Find where the given text appears and provide that cell's center as (x, y) coordinate. 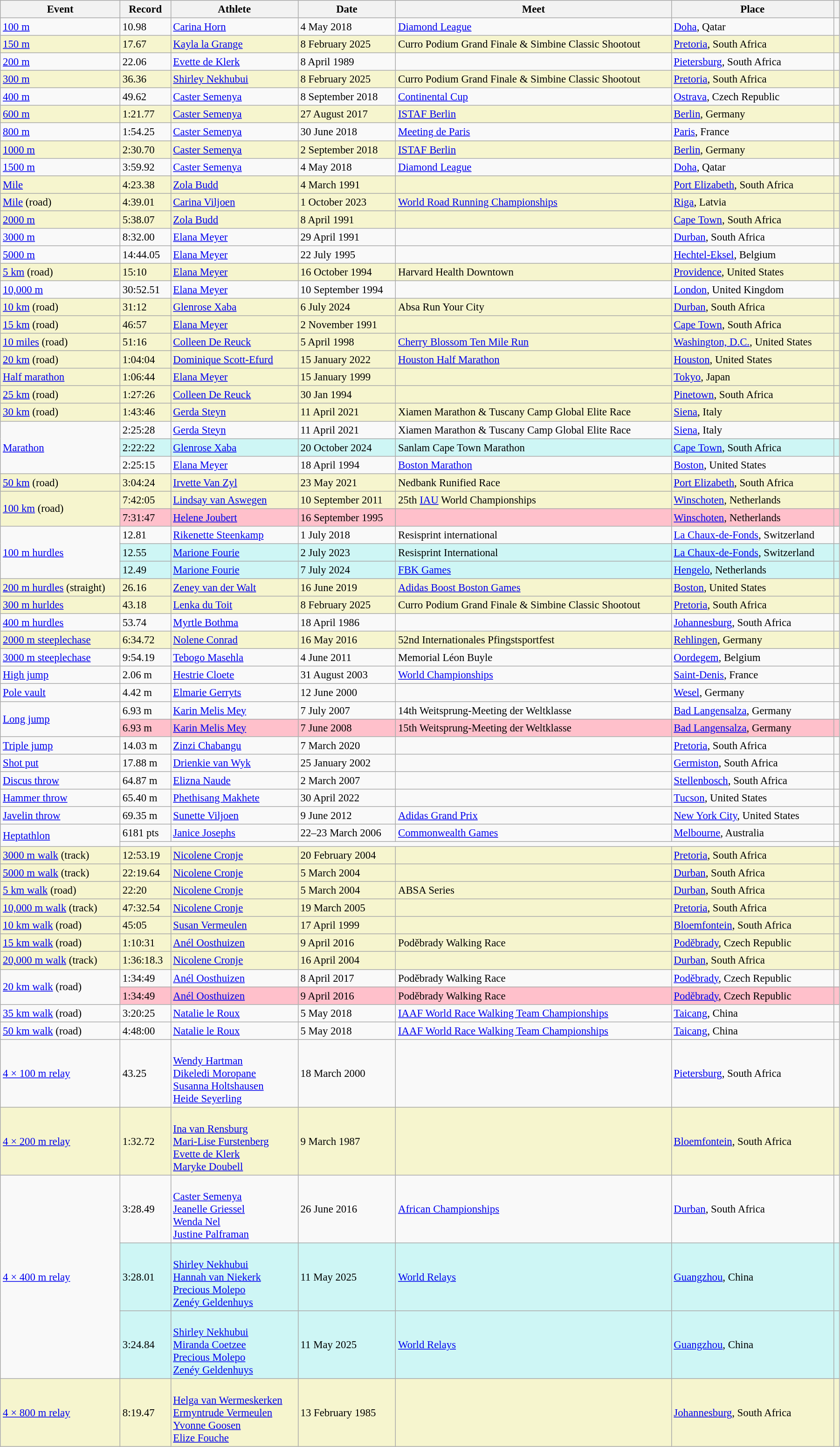
Sunette Viljoen (234, 815)
2 September 2018 (347, 150)
400 m (61, 97)
ABSA Series (533, 890)
Rikenette Steenkamp (234, 535)
Record (145, 9)
100 m hurdles (61, 553)
Elizna Naude (234, 780)
1:43:46 (145, 413)
36.36 (145, 79)
Lindsay van Aswegen (234, 500)
Houston, United States (752, 360)
Tebogo Masehla (234, 658)
10 km (road) (61, 307)
Mile (road) (61, 202)
10 September 2011 (347, 500)
31:12 (145, 307)
30 April 2022 (347, 798)
47:32.54 (145, 908)
World Road Running Championships (533, 202)
16 April 2004 (347, 961)
15 km (road) (61, 325)
100 m (61, 27)
Kayla la Grange (234, 44)
69.35 m (145, 815)
31 August 2003 (347, 675)
150 m (61, 44)
4 × 100 m relay (61, 1074)
Nedbank Runified Race (533, 482)
16 October 1994 (347, 272)
10 September 1994 (347, 289)
Resisprint International (533, 552)
64.87 m (145, 780)
Shirley NekhubuiMiranda CoetzeePrecious MolepoZenéy Geldenhuys (234, 1345)
FBK Games (533, 570)
7:42:05 (145, 500)
Shot put (61, 763)
8:19.47 (145, 1413)
Event (61, 9)
17.67 (145, 44)
3:28.49 (145, 1209)
London, United Kingdom (752, 289)
7:31:47 (145, 517)
Date (347, 9)
2:22:22 (145, 448)
8 April 2017 (347, 978)
200 m hurdles (straight) (61, 588)
18 April 1994 (347, 465)
Zinzi Chabangu (234, 745)
10,000 m walk (track) (61, 908)
50 km (road) (61, 482)
5000 m (61, 255)
Helene Joubert (234, 517)
Adidas Boost Boston Games (533, 588)
Triple jump (61, 745)
9:54.19 (145, 658)
8 April 1989 (347, 62)
35 km walk (road) (61, 1013)
17 April 1999 (347, 925)
3:59.92 (145, 167)
100 km (road) (61, 509)
16 June 2019 (347, 588)
6181 pts (145, 833)
2:25:15 (145, 465)
4 × 800 m relay (61, 1413)
Absa Run Your City (533, 307)
12:53.19 (145, 855)
Zeney van der Walt (234, 588)
4:39.01 (145, 202)
New York City, United States (752, 815)
Wesel, Germany (752, 693)
3000 m (61, 237)
10,000 m (61, 289)
5 km (road) (61, 272)
Tokyo, Japan (752, 377)
Sanlam Cape Town Marathon (533, 448)
20 February 2004 (347, 855)
Shirley NekhubuiHannah van NiekerkPrecious MolepoZenéy Geldenhuys (234, 1277)
Wendy HartmanDikeledi MoropaneSusanna HoltshausenHeide Seyerling (234, 1074)
50 km walk (road) (61, 1031)
Hestrie Cloete (234, 675)
Nolene Conrad (234, 640)
Ostrava, Czech Republic (752, 97)
Drienkie van Wyk (234, 763)
Resisprint international (533, 535)
Marathon (61, 448)
4 × 400 m relay (61, 1277)
29 April 1991 (347, 237)
Janice Josephs (234, 833)
20 km walk (road) (61, 986)
14th Weitsprung-Meeting der Weltklasse (533, 710)
51:16 (145, 342)
22 July 1995 (347, 255)
Hammer throw (61, 798)
65.40 m (145, 798)
30:52.51 (145, 289)
Hengelo, Netherlands (752, 570)
Caster SemenyaJeanelle GriesselWenda NelJustine Palframan (234, 1209)
7 July 2024 (347, 570)
Half marathon (61, 377)
2:30.70 (145, 150)
Adidas Grand Prix (533, 815)
Providence, United States (752, 272)
2000 m steeplechase (61, 640)
30 km (road) (61, 413)
9 March 1987 (347, 1141)
23 May 2021 (347, 482)
Houston Half Marathon (533, 360)
Shirley Nekhubui (234, 79)
Dominique Scott-Efurd (234, 360)
Riga, Latvia (752, 202)
300 m hurldes (61, 605)
400 m hurdles (61, 623)
49.62 (145, 97)
6:34.72 (145, 640)
Meet (533, 9)
10 km walk (road) (61, 925)
Germiston, South Africa (752, 763)
18 March 2000 (347, 1074)
Tucson, United States (752, 798)
22–23 March 2006 (347, 833)
1500 m (61, 167)
1000 m (61, 150)
Susan Vermeulen (234, 925)
13 February 1985 (347, 1413)
45:05 (145, 925)
Ina van RensburgMari-Lise FurstenbergEvette de KlerkMaryke Doubell (234, 1141)
Long jump (61, 719)
Mile (61, 185)
20,000 m walk (track) (61, 961)
20 km (road) (61, 360)
Continental Cup (533, 97)
Athlete (234, 9)
Place (752, 9)
3:20:25 (145, 1013)
200 m (61, 62)
8 September 2018 (347, 97)
1 October 2023 (347, 202)
Lenka du Toit (234, 605)
12.49 (145, 570)
Rehlingen, Germany (752, 640)
4 × 200 m relay (61, 1141)
12.55 (145, 552)
Oordegem, Belgium (752, 658)
7 March 2020 (347, 745)
1:36:18.3 (145, 961)
1:06:44 (145, 377)
22.06 (145, 62)
1:04:04 (145, 360)
Memorial Léon Buyle (533, 658)
3000 m steeplechase (61, 658)
7 June 2008 (347, 728)
5 April 1998 (347, 342)
46:57 (145, 325)
9 June 2012 (347, 815)
300 m (61, 79)
Helga van WermeskerkenErmyntrude VermeulenYvonne GoosenElize Fouche (234, 1413)
10.98 (145, 27)
Phethisang Makhete (234, 798)
2:25:28 (145, 430)
19 March 2005 (347, 908)
Pinetown, South Africa (752, 395)
1:54.25 (145, 132)
3:04:24 (145, 482)
4:48:00 (145, 1031)
16 May 2016 (347, 640)
4:23.38 (145, 185)
1:10:31 (145, 943)
3:28.01 (145, 1277)
43.18 (145, 605)
7 July 2007 (347, 710)
Hechtel-Eksel, Belgium (752, 255)
1:27:26 (145, 395)
6 July 2024 (347, 307)
17.88 m (145, 763)
15 km walk (road) (61, 943)
800 m (61, 132)
18 April 1986 (347, 623)
3000 m walk (track) (61, 855)
African Championships (533, 1209)
4 March 1991 (347, 185)
Cherry Blossom Ten Mile Run (533, 342)
12 June 2000 (347, 693)
10 miles (road) (61, 342)
15:10 (145, 272)
25 km (road) (61, 395)
8:32.00 (145, 237)
25th IAU World Championships (533, 500)
14:44.05 (145, 255)
1 July 2018 (347, 535)
5:38.07 (145, 220)
30 June 2018 (347, 132)
25 January 2002 (347, 763)
22:19.64 (145, 873)
Harvard Health Downtown (533, 272)
2.06 m (145, 675)
Discus throw (61, 780)
27 August 2017 (347, 114)
Irvette Van Zyl (234, 482)
Meeting de Paris (533, 132)
15th Weitsprung-Meeting der Weltklasse (533, 728)
2000 m (61, 220)
1:32.72 (145, 1141)
4.42 m (145, 693)
2 November 1991 (347, 325)
1:21.77 (145, 114)
5000 m walk (track) (61, 873)
Commonwealth Games (533, 833)
30 Jan 1994 (347, 395)
Boston Marathon (533, 465)
600 m (61, 114)
52nd Internationales Pfingstsportfest (533, 640)
14.03 m (145, 745)
5 km walk (road) (61, 890)
Carina Viljoen (234, 202)
8 April 1991 (347, 220)
Myrtle Bothma (234, 623)
16 September 1995 (347, 517)
53.74 (145, 623)
Pole vault (61, 693)
Stellenbosch, South Africa (752, 780)
Heptathlon (61, 835)
Elmarie Gerryts (234, 693)
26 June 2016 (347, 1209)
3:24.84 (145, 1345)
43.25 (145, 1074)
Carina Horn (234, 27)
26.16 (145, 588)
Melbourne, Australia (752, 833)
Paris, France (752, 132)
Saint-Denis, France (752, 675)
Javelin throw (61, 815)
20 October 2024 (347, 448)
World Championships (533, 675)
2 July 2023 (347, 552)
15 January 2022 (347, 360)
Washington, D.C., United States (752, 342)
Evette de Klerk (234, 62)
15 January 1999 (347, 377)
4 June 2011 (347, 658)
22:20 (145, 890)
2 March 2007 (347, 780)
High jump (61, 675)
12.81 (145, 535)
